From the cell containing the given text, extract its center point as [x, y] coordinate. 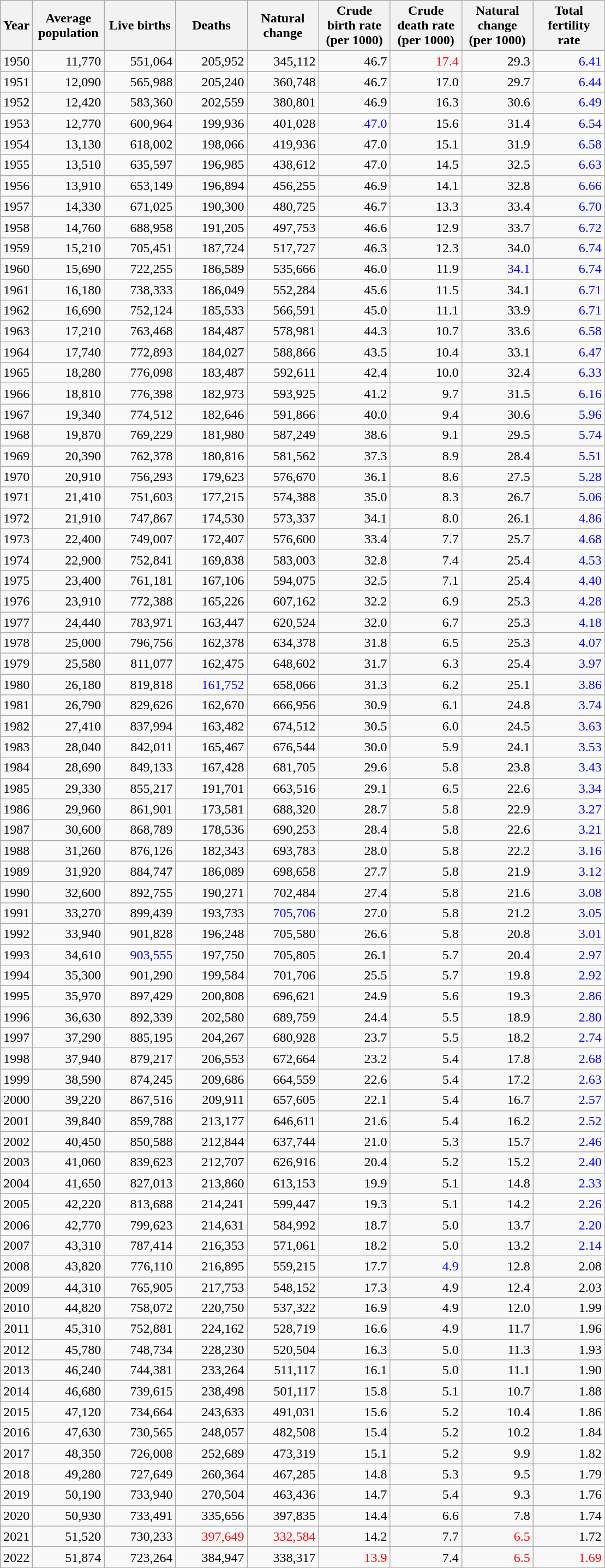
1997 [16, 1038]
885,195 [140, 1038]
1993 [16, 955]
861,901 [140, 809]
588,866 [283, 352]
Crude death rate (per 1000) [426, 26]
338,317 [283, 1557]
162,475 [212, 664]
1.86 [568, 1412]
16.6 [355, 1329]
37.3 [355, 456]
2.08 [568, 1266]
18,280 [69, 373]
1.69 [568, 1557]
39,840 [69, 1121]
41.2 [355, 394]
1.82 [568, 1453]
2011 [16, 1329]
671,025 [140, 206]
17.4 [426, 61]
571,061 [283, 1245]
190,300 [212, 206]
24,440 [69, 622]
29.6 [355, 768]
186,589 [212, 269]
517,727 [283, 248]
31.9 [498, 144]
161,752 [212, 685]
876,126 [140, 851]
28,690 [69, 768]
680,928 [283, 1038]
Deaths [212, 26]
1996 [16, 1017]
1971 [16, 497]
335,656 [212, 1516]
233,264 [212, 1370]
Crude birth rate (per 1000) [355, 26]
36.1 [355, 477]
1.74 [568, 1516]
38.6 [355, 435]
184,027 [212, 352]
13.9 [355, 1557]
33.9 [498, 311]
1981 [16, 705]
688,320 [283, 809]
20,390 [69, 456]
2.14 [568, 1245]
Year [16, 26]
31.8 [355, 643]
27.5 [498, 477]
473,319 [283, 1453]
626,916 [283, 1162]
879,217 [140, 1059]
2.33 [568, 1183]
901,290 [140, 976]
3.12 [568, 871]
8.0 [426, 518]
859,788 [140, 1121]
1974 [16, 560]
4.86 [568, 518]
33.1 [498, 352]
761,181 [140, 580]
578,981 [283, 331]
1957 [16, 206]
25.7 [498, 539]
Natural change (per 1000) [498, 26]
2002 [16, 1142]
21,410 [69, 497]
899,439 [140, 913]
9.7 [426, 394]
2.97 [568, 955]
32,600 [69, 892]
162,670 [212, 705]
1.93 [568, 1350]
209,686 [212, 1079]
182,646 [212, 414]
165,226 [212, 601]
787,414 [140, 1245]
12,090 [69, 82]
648,602 [283, 664]
8.6 [426, 477]
42.4 [355, 373]
747,867 [140, 518]
248,057 [212, 1433]
819,818 [140, 685]
185,533 [212, 311]
190,271 [212, 892]
20,910 [69, 477]
24.4 [355, 1017]
187,724 [212, 248]
270,504 [212, 1495]
6.7 [426, 622]
1965 [16, 373]
827,013 [140, 1183]
689,759 [283, 1017]
1.90 [568, 1370]
33,940 [69, 934]
212,707 [212, 1162]
172,407 [212, 539]
552,284 [283, 290]
9.4 [426, 414]
204,267 [212, 1038]
12,420 [69, 103]
5.74 [568, 435]
581,562 [283, 456]
2.86 [568, 996]
2018 [16, 1474]
21.2 [498, 913]
31.7 [355, 664]
463,436 [283, 1495]
664,559 [283, 1079]
163,482 [212, 726]
162,378 [212, 643]
2000 [16, 1100]
46.6 [355, 227]
10.0 [426, 373]
24.8 [498, 705]
45,780 [69, 1350]
620,524 [283, 622]
666,956 [283, 705]
2007 [16, 1245]
42,220 [69, 1204]
842,011 [140, 747]
1986 [16, 809]
752,881 [140, 1329]
28.0 [355, 851]
23.7 [355, 1038]
44,310 [69, 1287]
2017 [16, 1453]
6.41 [568, 61]
16.1 [355, 1370]
8.3 [426, 497]
45.6 [355, 290]
196,248 [212, 934]
18.7 [355, 1225]
17.2 [498, 1079]
22.1 [355, 1100]
6.47 [568, 352]
179,623 [212, 477]
592,611 [283, 373]
1953 [16, 123]
216,895 [212, 1266]
583,003 [283, 560]
34,610 [69, 955]
5.9 [426, 747]
48,350 [69, 1453]
35.0 [355, 497]
3.63 [568, 726]
1956 [16, 186]
734,664 [140, 1412]
723,264 [140, 1557]
49,280 [69, 1474]
783,971 [140, 622]
17.3 [355, 1287]
576,670 [283, 477]
634,378 [283, 643]
776,110 [140, 1266]
705,805 [283, 955]
2001 [16, 1121]
18.9 [498, 1017]
14.4 [355, 1516]
884,747 [140, 871]
733,940 [140, 1495]
2020 [16, 1516]
177,215 [212, 497]
2006 [16, 1225]
197,750 [212, 955]
6.72 [568, 227]
178,536 [212, 830]
19,870 [69, 435]
40,450 [69, 1142]
199,584 [212, 976]
14,760 [69, 227]
537,322 [283, 1308]
739,615 [140, 1391]
672,664 [283, 1059]
4.18 [568, 622]
243,633 [212, 1412]
813,688 [140, 1204]
5.06 [568, 497]
1952 [16, 103]
7.8 [498, 1516]
15.4 [355, 1433]
21.9 [498, 871]
14.5 [426, 165]
1964 [16, 352]
901,828 [140, 934]
29.3 [498, 61]
44.3 [355, 331]
3.01 [568, 934]
51,520 [69, 1536]
25,580 [69, 664]
45,310 [69, 1329]
867,516 [140, 1100]
46,240 [69, 1370]
1951 [16, 82]
401,028 [283, 123]
28,040 [69, 747]
21.0 [355, 1142]
24.5 [498, 726]
167,428 [212, 768]
1980 [16, 685]
594,075 [283, 580]
38,590 [69, 1079]
163,447 [212, 622]
591,866 [283, 414]
191,701 [212, 788]
39,220 [69, 1100]
332,584 [283, 1536]
345,112 [283, 61]
1.99 [568, 1308]
19.8 [498, 976]
2.26 [568, 1204]
260,364 [212, 1474]
637,744 [283, 1142]
13.3 [426, 206]
698,658 [283, 871]
2.20 [568, 1225]
22,900 [69, 560]
2019 [16, 1495]
360,748 [283, 82]
31.3 [355, 685]
576,600 [283, 539]
37,290 [69, 1038]
730,565 [140, 1433]
748,734 [140, 1350]
205,952 [212, 61]
Natural change [283, 26]
1991 [16, 913]
1966 [16, 394]
Total fertility rate [568, 26]
772,893 [140, 352]
26,180 [69, 685]
583,360 [140, 103]
548,152 [283, 1287]
733,491 [140, 1516]
3.21 [568, 830]
646,611 [283, 1121]
587,249 [283, 435]
1969 [16, 456]
3.27 [568, 809]
182,343 [212, 851]
752,124 [140, 311]
27.0 [355, 913]
799,623 [140, 1225]
27,410 [69, 726]
34.0 [498, 248]
46,680 [69, 1391]
674,512 [283, 726]
213,860 [212, 1183]
574,388 [283, 497]
849,133 [140, 768]
14,330 [69, 206]
33.7 [498, 227]
701,706 [283, 976]
22.2 [498, 851]
27.4 [355, 892]
169,838 [212, 560]
482,508 [283, 1433]
2.92 [568, 976]
43,310 [69, 1245]
16.2 [498, 1121]
702,484 [283, 892]
35,970 [69, 996]
3.34 [568, 788]
7.1 [426, 580]
16.7 [498, 1100]
829,626 [140, 705]
3.97 [568, 664]
182,973 [212, 394]
6.3 [426, 664]
46.0 [355, 269]
43.5 [355, 352]
6.16 [568, 394]
30.0 [355, 747]
31,920 [69, 871]
196,894 [212, 186]
30,600 [69, 830]
193,733 [212, 913]
868,789 [140, 830]
497,753 [283, 227]
1.88 [568, 1391]
9.3 [498, 1495]
839,623 [140, 1162]
12.8 [498, 1266]
17,740 [69, 352]
551,064 [140, 61]
5.28 [568, 477]
2.74 [568, 1038]
752,841 [140, 560]
1987 [16, 830]
1994 [16, 976]
12.3 [426, 248]
17.8 [498, 1059]
15,690 [69, 269]
217,753 [212, 1287]
47,630 [69, 1433]
1963 [16, 331]
28.7 [355, 809]
30.5 [355, 726]
796,756 [140, 643]
8.9 [426, 456]
2.68 [568, 1059]
2004 [16, 1183]
173,581 [212, 809]
3.86 [568, 685]
3.43 [568, 768]
1982 [16, 726]
14.7 [355, 1495]
4.40 [568, 580]
23,400 [69, 580]
2015 [16, 1412]
19.9 [355, 1183]
1990 [16, 892]
837,994 [140, 726]
212,844 [212, 1142]
1.72 [568, 1536]
29,330 [69, 788]
657,605 [283, 1100]
2005 [16, 1204]
29.1 [355, 788]
26.7 [498, 497]
892,755 [140, 892]
37,940 [69, 1059]
228,230 [212, 1350]
696,621 [283, 996]
27.7 [355, 871]
730,233 [140, 1536]
528,719 [283, 1329]
15.2 [498, 1162]
2012 [16, 1350]
4.07 [568, 643]
13,510 [69, 165]
165,467 [212, 747]
35,300 [69, 976]
16,690 [69, 311]
216,353 [212, 1245]
11.3 [498, 1350]
6.54 [568, 123]
6.44 [568, 82]
1961 [16, 290]
220,750 [212, 1308]
756,293 [140, 477]
16.9 [355, 1308]
690,253 [283, 830]
11,770 [69, 61]
1984 [16, 768]
1998 [16, 1059]
705,580 [283, 934]
213,177 [212, 1121]
1977 [16, 622]
4.28 [568, 601]
2.80 [568, 1017]
183,487 [212, 373]
12,770 [69, 123]
600,964 [140, 123]
13,910 [69, 186]
467,285 [283, 1474]
1978 [16, 643]
6.1 [426, 705]
1950 [16, 61]
33,270 [69, 913]
19,340 [69, 414]
2021 [16, 1536]
6.0 [426, 726]
4.68 [568, 539]
202,559 [212, 103]
1.76 [568, 1495]
1995 [16, 996]
26,790 [69, 705]
5.51 [568, 456]
186,089 [212, 871]
15.8 [355, 1391]
397,835 [283, 1516]
Live births [140, 26]
3.16 [568, 851]
676,544 [283, 747]
573,337 [283, 518]
1999 [16, 1079]
772,388 [140, 601]
2013 [16, 1370]
776,098 [140, 373]
3.74 [568, 705]
850,588 [140, 1142]
17.7 [355, 1266]
29.7 [498, 82]
2.03 [568, 1287]
1955 [16, 165]
705,706 [283, 913]
2.57 [568, 1100]
40.0 [355, 414]
892,339 [140, 1017]
565,988 [140, 82]
6.66 [568, 186]
20.8 [498, 934]
1.84 [568, 1433]
6.49 [568, 103]
491,031 [283, 1412]
180,816 [212, 456]
2.63 [568, 1079]
16,180 [69, 290]
9.9 [498, 1453]
613,153 [283, 1183]
653,149 [140, 186]
209,911 [212, 1100]
593,925 [283, 394]
559,215 [283, 1266]
738,333 [140, 290]
1979 [16, 664]
205,240 [212, 82]
1954 [16, 144]
6.33 [568, 373]
238,498 [212, 1391]
2009 [16, 1287]
44,820 [69, 1308]
599,447 [283, 1204]
13.7 [498, 1225]
607,162 [283, 601]
181,980 [212, 435]
438,612 [283, 165]
32.4 [498, 373]
1989 [16, 871]
224,162 [212, 1329]
658,066 [283, 685]
1968 [16, 435]
41,060 [69, 1162]
693,783 [283, 851]
811,077 [140, 664]
30.9 [355, 705]
2016 [16, 1433]
765,905 [140, 1287]
380,801 [283, 103]
874,245 [140, 1079]
1958 [16, 227]
769,229 [140, 435]
681,705 [283, 768]
22.9 [498, 809]
705,451 [140, 248]
29.5 [498, 435]
1973 [16, 539]
17,210 [69, 331]
23.8 [498, 768]
21,910 [69, 518]
15,210 [69, 248]
184,487 [212, 331]
584,992 [283, 1225]
50,190 [69, 1495]
501,117 [283, 1391]
31.5 [498, 394]
1.79 [568, 1474]
50,930 [69, 1516]
5.96 [568, 414]
214,631 [212, 1225]
186,049 [212, 290]
25.5 [355, 976]
3.53 [568, 747]
1960 [16, 269]
903,555 [140, 955]
762,378 [140, 456]
191,205 [212, 227]
1962 [16, 311]
6.70 [568, 206]
3.05 [568, 913]
23,910 [69, 601]
2014 [16, 1391]
763,468 [140, 331]
24.9 [355, 996]
1967 [16, 414]
6.6 [426, 1516]
26.6 [355, 934]
384,947 [212, 1557]
43,820 [69, 1266]
42,770 [69, 1225]
12.4 [498, 1287]
2022 [16, 1557]
167,106 [212, 580]
1.96 [568, 1329]
1976 [16, 601]
722,255 [140, 269]
1988 [16, 851]
758,072 [140, 1308]
726,008 [140, 1453]
397,649 [212, 1536]
727,649 [140, 1474]
1972 [16, 518]
749,007 [140, 539]
10.2 [498, 1433]
14.1 [426, 186]
566,591 [283, 311]
6.63 [568, 165]
17.0 [426, 82]
18,810 [69, 394]
36,630 [69, 1017]
855,217 [140, 788]
635,597 [140, 165]
252,689 [212, 1453]
206,553 [212, 1059]
31,260 [69, 851]
25,000 [69, 643]
22,400 [69, 539]
2008 [16, 1266]
174,530 [212, 518]
11.7 [498, 1329]
751,603 [140, 497]
24.1 [498, 747]
202,580 [212, 1017]
480,725 [283, 206]
41,650 [69, 1183]
51,874 [69, 1557]
196,985 [212, 165]
45.0 [355, 311]
2010 [16, 1308]
25.1 [498, 685]
32.2 [355, 601]
6.2 [426, 685]
12.9 [426, 227]
47,120 [69, 1412]
3.08 [568, 892]
23.2 [355, 1059]
2.40 [568, 1162]
2003 [16, 1162]
776,398 [140, 394]
5.6 [426, 996]
11.5 [426, 290]
511,117 [283, 1370]
2.46 [568, 1142]
618,002 [140, 144]
9.5 [498, 1474]
1983 [16, 747]
200,808 [212, 996]
1975 [16, 580]
29,960 [69, 809]
13.2 [498, 1245]
688,958 [140, 227]
31.4 [498, 123]
419,936 [283, 144]
46.3 [355, 248]
535,666 [283, 269]
12.0 [498, 1308]
744,381 [140, 1370]
13,130 [69, 144]
520,504 [283, 1350]
9.1 [426, 435]
1970 [16, 477]
4.53 [568, 560]
Average population [69, 26]
198,066 [212, 144]
33.6 [498, 331]
2.52 [568, 1121]
1985 [16, 788]
456,255 [283, 186]
1959 [16, 248]
32.0 [355, 622]
1992 [16, 934]
774,512 [140, 414]
214,241 [212, 1204]
11.9 [426, 269]
663,516 [283, 788]
199,936 [212, 123]
6.9 [426, 601]
897,429 [140, 996]
15.7 [498, 1142]
